Output the (X, Y) coordinate of the center of the cell containing the given text.  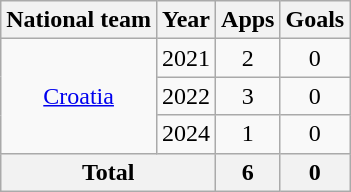
1 (248, 134)
2 (248, 58)
Apps (248, 20)
Goals (315, 20)
2021 (186, 58)
3 (248, 96)
6 (248, 172)
2024 (186, 134)
National team (79, 20)
Total (108, 172)
Croatia (79, 96)
Year (186, 20)
2022 (186, 96)
